Search for the cell housing the specified text and yield its [x, y] center coordinate. 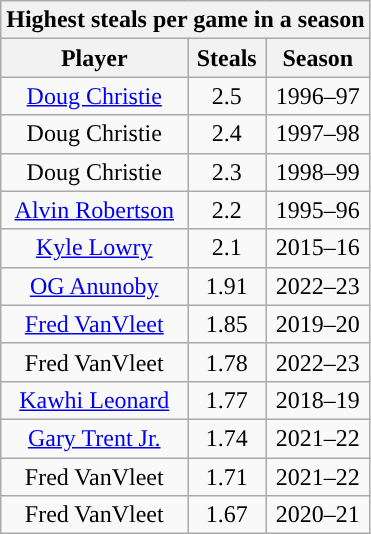
Season [318, 58]
1.74 [227, 438]
2020–21 [318, 515]
2015–16 [318, 248]
1.85 [227, 324]
Alvin Robertson [94, 210]
OG Anunoby [94, 286]
2.1 [227, 248]
1995–96 [318, 210]
Highest steals per game in a season [186, 20]
1997–98 [318, 134]
2.3 [227, 172]
2.2 [227, 210]
1.77 [227, 400]
1996–97 [318, 96]
1998–99 [318, 172]
2.4 [227, 134]
Kawhi Leonard [94, 400]
2018–19 [318, 400]
1.78 [227, 362]
1.71 [227, 477]
2.5 [227, 96]
Steals [227, 58]
2019–20 [318, 324]
1.91 [227, 286]
Player [94, 58]
Kyle Lowry [94, 248]
1.67 [227, 515]
Gary Trent Jr. [94, 438]
